Detect which cell encompasses the target text, then output its (x, y) center coordinate. 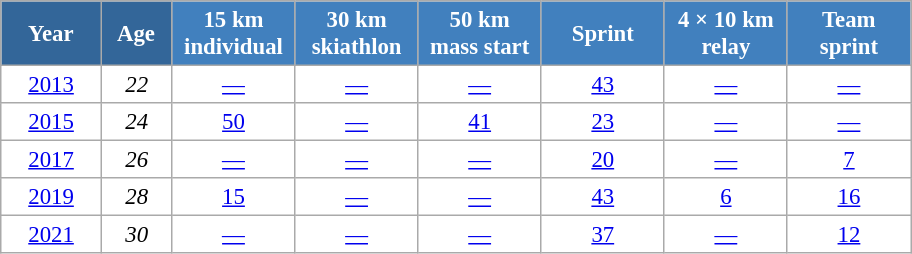
50 (234, 122)
50 km mass start (480, 34)
20 (602, 160)
16 (848, 197)
41 (480, 122)
2019 (52, 197)
15 (234, 197)
Team sprint (848, 34)
6 (726, 197)
23 (602, 122)
12 (848, 235)
2017 (52, 160)
Age (136, 34)
2021 (52, 235)
4 × 10 km relay (726, 34)
30 (136, 235)
2013 (52, 85)
37 (602, 235)
26 (136, 160)
Year (52, 34)
Sprint (602, 34)
7 (848, 160)
28 (136, 197)
2015 (52, 122)
15 km individual (234, 34)
24 (136, 122)
30 km skiathlon (356, 34)
22 (136, 85)
